Return (x, y) of the center of cell containing provided text 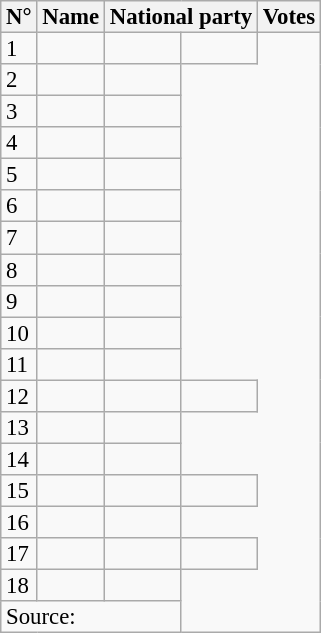
3 (19, 112)
1 (19, 49)
N° (19, 17)
National party (180, 17)
18 (19, 586)
10 (19, 333)
5 (19, 175)
16 (19, 522)
17 (19, 554)
14 (19, 459)
4 (19, 143)
9 (19, 301)
Name (71, 17)
Votes (288, 17)
Source: (91, 617)
13 (19, 428)
8 (19, 270)
7 (19, 238)
6 (19, 206)
15 (19, 491)
2 (19, 80)
12 (19, 396)
11 (19, 364)
